Return (x, y) of the center of cell containing provided text 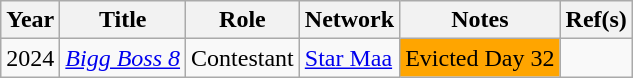
Network (349, 20)
Bigg Boss 8 (123, 58)
Star Maa (349, 58)
Role (243, 20)
Notes (480, 20)
2024 (30, 58)
Year (30, 20)
Title (123, 20)
Ref(s) (596, 20)
Evicted Day 32 (480, 58)
Contestant (243, 58)
